Detect which cell encompasses the target text, then output its (X, Y) center coordinate. 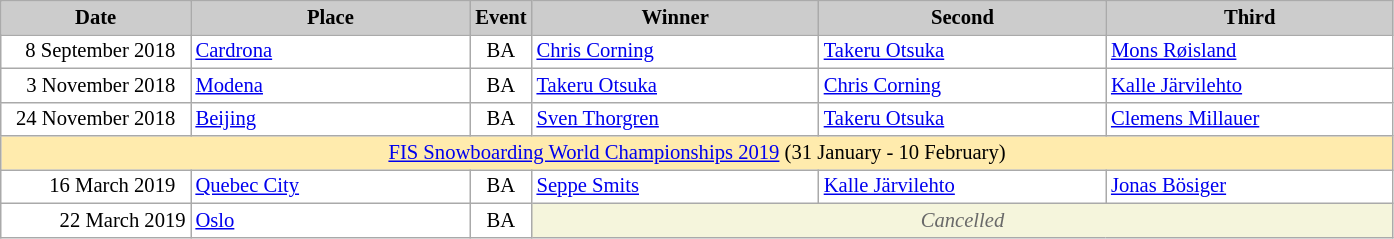
Modena (330, 85)
16 March 2019 (96, 186)
Mons Røisland (1250, 51)
Clemens Millauer (1250, 119)
Oslo (330, 220)
Jonas Bösiger (1250, 186)
8 September 2018 (96, 51)
Seppe Smits (676, 186)
22 March 2019 (96, 220)
Quebec City (330, 186)
Beijing (330, 119)
Date (96, 17)
Third (1250, 17)
3 November 2018 (96, 85)
Sven Thorgren (676, 119)
Place (330, 17)
FIS Snowboarding World Championships 2019 (31 January - 10 February) (698, 153)
Cancelled (963, 220)
24 November 2018 (96, 119)
Second (962, 17)
Event (500, 17)
Winner (676, 17)
Cardrona (330, 51)
